Return the (X, Y) coordinate for the center point of the cell that contains the specified text.  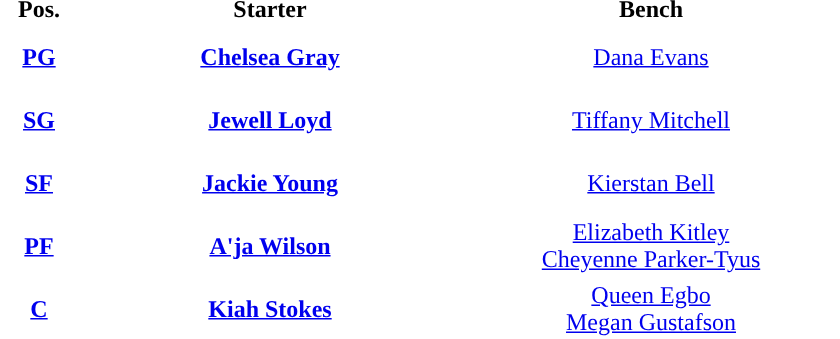
A'ja Wilson (270, 246)
SF (39, 183)
Kiah Stokes (270, 309)
Dana Evans (651, 57)
Tiffany Mitchell (651, 120)
PF (39, 246)
Chelsea Gray (270, 57)
Jewell Loyd (270, 120)
Jackie Young (270, 183)
SG (39, 120)
Queen EgboMegan Gustafson (651, 309)
C (39, 309)
PG (39, 57)
Kierstan Bell (651, 183)
Elizabeth Kitley Cheyenne Parker-Tyus (651, 246)
